Return (x, y) of the center of cell containing provided text 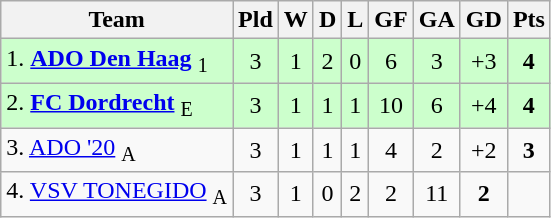
D (327, 20)
W (296, 20)
+4 (484, 105)
GF (391, 20)
Team (117, 20)
GA (436, 20)
GD (484, 20)
11 (436, 194)
4. VSV TONEGIDO A (117, 194)
2. FC Dordrecht E (117, 105)
1. ADO Den Haag 1 (117, 61)
Pts (528, 20)
3. ADO '20 A (117, 150)
Pld (256, 20)
+2 (484, 150)
L (356, 20)
10 (391, 105)
+3 (484, 61)
